For the text-containing cell, return its midpoint in (x, y) coordinate format. 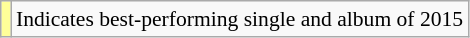
Indicates best-performing single and album of 2015 (240, 19)
